Provide the [X, Y] coordinate of the cell's center where the given text is located.  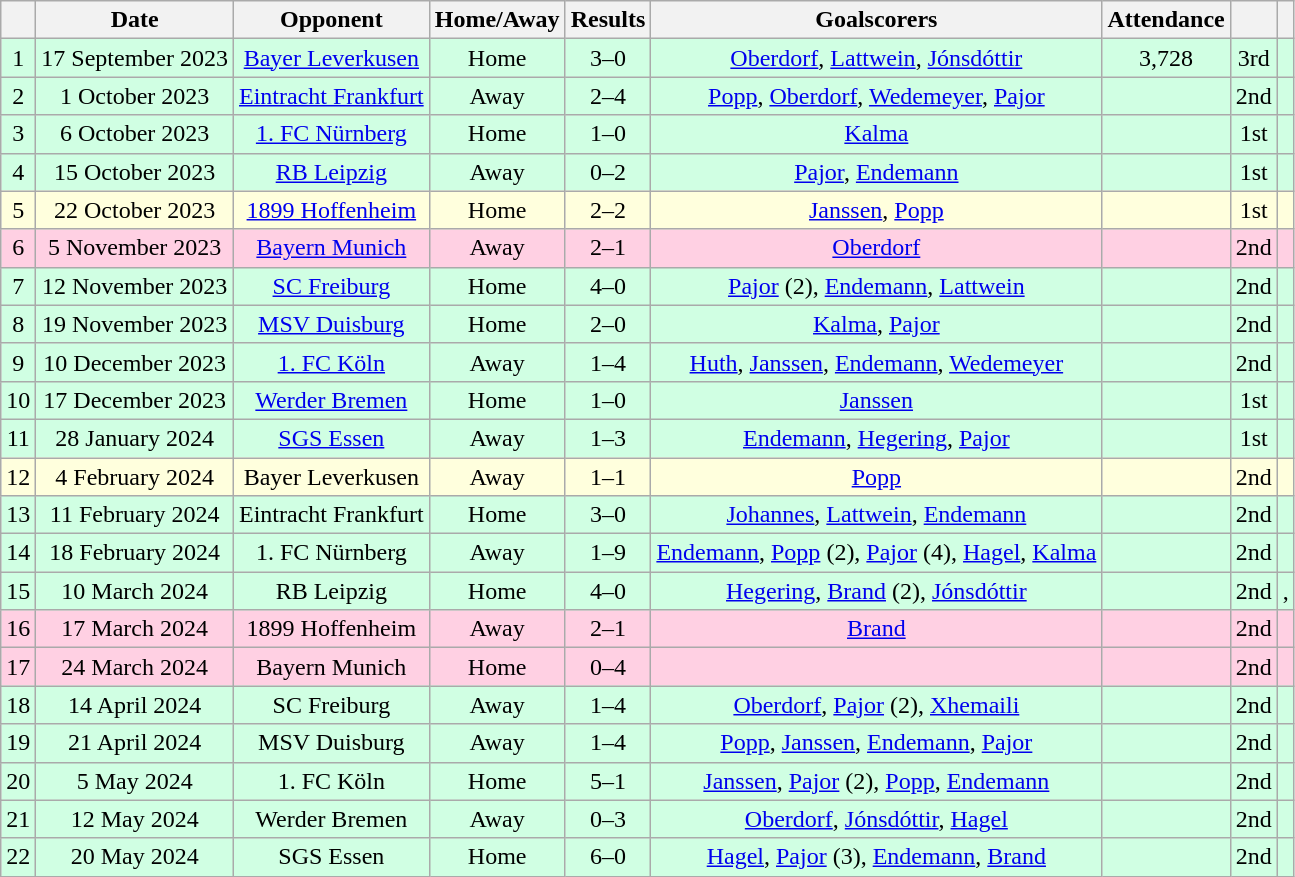
Kalma [876, 134]
22 October 2023 [135, 210]
3,728 [1166, 58]
14 April 2024 [135, 705]
4 [18, 172]
12 May 2024 [135, 819]
Oberdorf, Lattwein, Jónsdóttir [876, 58]
Janssen, Popp [876, 210]
6–0 [608, 857]
6 October 2023 [135, 134]
Opponent [332, 20]
12 [18, 477]
8 [18, 324]
7 [18, 286]
19 November 2023 [135, 324]
17 March 2024 [135, 629]
13 [18, 515]
Brand [876, 629]
Kalma, Pajor [876, 324]
1 [18, 58]
5 [18, 210]
Huth, Janssen, Endemann, Wedemeyer [876, 362]
18 [18, 705]
16 [18, 629]
9 [18, 362]
Pajor (2), Endemann, Lattwein [876, 286]
Hegering, Brand (2), Jónsdóttir [876, 591]
Hagel, Pajor (3), Endemann, Brand [876, 857]
15 October 2023 [135, 172]
Oberdorf, Pajor (2), Xhemaili [876, 705]
5 November 2023 [135, 248]
5 May 2024 [135, 781]
17 September 2023 [135, 58]
18 February 2024 [135, 553]
3rd [1254, 58]
21 [18, 819]
0–3 [608, 819]
Endemann, Popp (2), Pajor (4), Hagel, Kalma [876, 553]
0–4 [608, 667]
, [1286, 591]
20 [18, 781]
20 May 2024 [135, 857]
Popp [876, 477]
1–9 [608, 553]
4 February 2024 [135, 477]
14 [18, 553]
Janssen [876, 400]
Endemann, Hegering, Pajor [876, 438]
1 October 2023 [135, 96]
Popp, Oberdorf, Wedemeyer, Pajor [876, 96]
22 [18, 857]
Home/Away [497, 20]
Oberdorf, Jónsdóttir, Hagel [876, 819]
5–1 [608, 781]
Johannes, Lattwein, Endemann [876, 515]
Pajor, Endemann [876, 172]
Popp, Janssen, Endemann, Pajor [876, 743]
10 [18, 400]
Date [135, 20]
Results [608, 20]
28 January 2024 [135, 438]
10 March 2024 [135, 591]
1–3 [608, 438]
3 [18, 134]
10 December 2023 [135, 362]
12 November 2023 [135, 286]
17 [18, 667]
2 [18, 96]
21 April 2024 [135, 743]
2–4 [608, 96]
Oberdorf [876, 248]
19 [18, 743]
11 February 2024 [135, 515]
6 [18, 248]
11 [18, 438]
Goalscorers [876, 20]
2–0 [608, 324]
15 [18, 591]
Janssen, Pajor (2), Popp, Endemann [876, 781]
Attendance [1166, 20]
17 December 2023 [135, 400]
24 March 2024 [135, 667]
1–1 [608, 477]
0–2 [608, 172]
2–2 [608, 210]
